Capture the cell that displays the provided text and extract its (x, y) central coordinate. 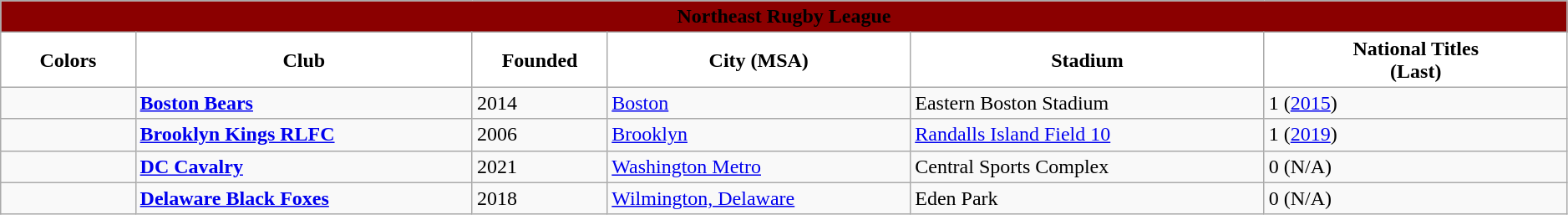
DC Cavalry (304, 166)
Washington Metro (759, 166)
Randalls Island Field 10 (1088, 135)
2021 (540, 166)
Founded (540, 60)
Stadium (1088, 60)
2014 (540, 103)
Club (304, 60)
Brooklyn (759, 135)
Wilmington, Delaware (759, 198)
Northeast Rugby League (784, 17)
Boston Bears (304, 103)
Eastern Boston Stadium (1088, 103)
Brooklyn Kings RLFC (304, 135)
2006 (540, 135)
City (MSA) (759, 60)
Eden Park (1088, 198)
Central Sports Complex (1088, 166)
Colors (69, 60)
Delaware Black Foxes (304, 198)
2018 (540, 198)
1 (2019) (1415, 135)
Boston (759, 103)
National Titles(Last) (1415, 60)
1 (2015) (1415, 103)
